Determine the (x, y) coordinate at the center of the cell enclosing the given text.  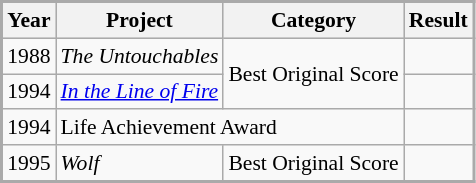
Category (313, 20)
Result (439, 20)
Life Achievement Award (230, 128)
1988 (29, 56)
The Untouchables (140, 56)
Year (29, 20)
Wolf (140, 163)
Project (140, 20)
1995 (29, 163)
In the Line of Fire (140, 92)
